Provide the [X, Y] coordinate of the cell's center where the given text is located.  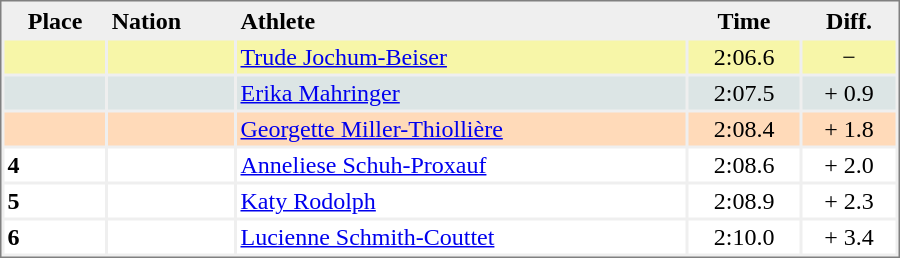
+ 2.0 [850, 164]
2:08.4 [744, 128]
+ 3.4 [850, 236]
6 [54, 236]
Katy Rodolph [461, 200]
+ 2.3 [850, 200]
2:07.5 [744, 92]
Diff. [850, 20]
Place [54, 20]
4 [54, 164]
+ 1.8 [850, 128]
Time [744, 20]
Athlete [461, 20]
2:08.6 [744, 164]
− [850, 56]
Lucienne Schmith-Couttet [461, 236]
Georgette Miller-Thiollière [461, 128]
5 [54, 200]
2:06.6 [744, 56]
Nation [172, 20]
2:08.9 [744, 200]
Trude Jochum-Beiser [461, 56]
Erika Mahringer [461, 92]
+ 0.9 [850, 92]
Anneliese Schuh-Proxauf [461, 164]
2:10.0 [744, 236]
